Output the (x, y) coordinate of the center of the cell containing the given text.  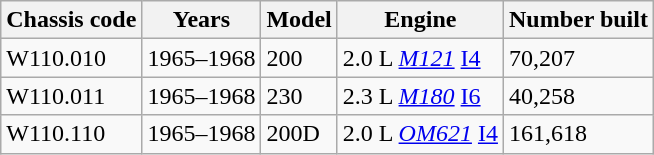
2.0 L OM621 I4 (420, 134)
230 (299, 96)
40,258 (578, 96)
200 (299, 58)
W110.110 (72, 134)
W110.010 (72, 58)
161,618 (578, 134)
W110.011 (72, 96)
Engine (420, 20)
2.3 L M180 I6 (420, 96)
Chassis code (72, 20)
200D (299, 134)
Number built (578, 20)
Model (299, 20)
70,207 (578, 58)
2.0 L M121 I4 (420, 58)
Years (202, 20)
